For the text-containing cell, return its midpoint in (x, y) coordinate format. 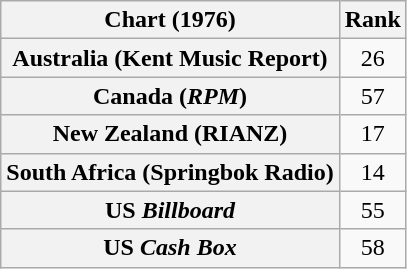
55 (372, 210)
Australia (Kent Music Report) (170, 58)
South Africa (Springbok Radio) (170, 172)
US Billboard (170, 210)
17 (372, 134)
New Zealand (RIANZ) (170, 134)
14 (372, 172)
58 (372, 248)
Rank (372, 20)
Chart (1976) (170, 20)
26 (372, 58)
US Cash Box (170, 248)
57 (372, 96)
Canada (RPM) (170, 96)
